Identify which cell holds the provided text, then report its [X, Y] central coordinate. 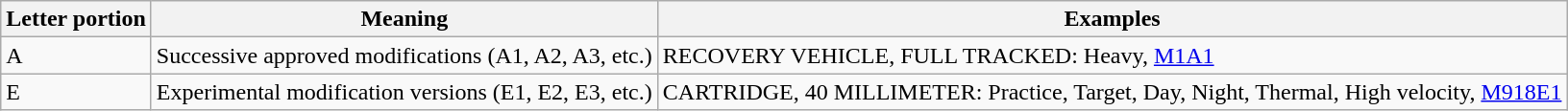
Examples [1113, 19]
Successive approved modifications (A1, A2, A3, etc.) [404, 55]
Experimental modification versions (E1, E2, E3, etc.) [404, 92]
E [77, 92]
Meaning [404, 19]
Letter portion [77, 19]
RECOVERY VEHICLE, FULL TRACKED: Heavy, M1A1 [1113, 55]
A [77, 55]
CARTRIDGE, 40 MILLIMETER: Practice, Target, Day, Night, Thermal, High velocity, M918E1 [1113, 92]
